Determine the [x, y] coordinate at the center of the cell enclosing the given text.  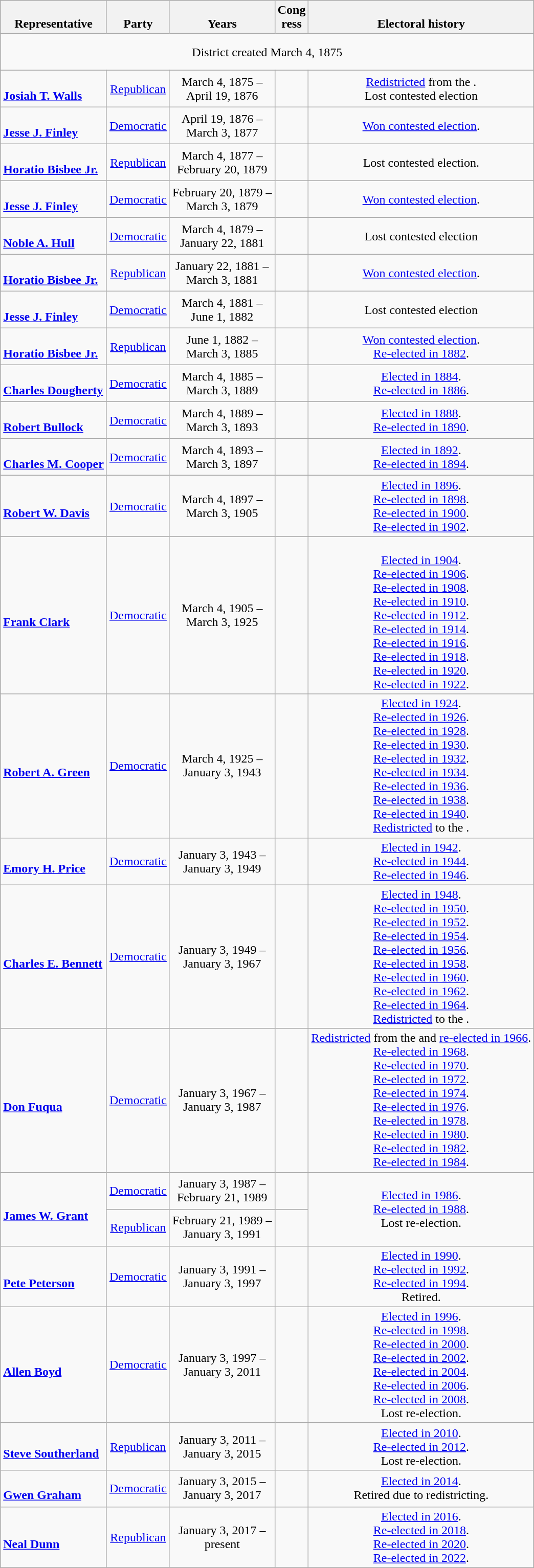
Steve Southerland [54, 1446]
January 3, 1991 –January 3, 1997 [222, 1276]
March 4, 1925 –January 3, 1943 [222, 766]
Allen Boyd [54, 1364]
March 4, 1885 –March 3, 1889 [222, 384]
March 4, 1893 –March 3, 1897 [222, 457]
February 21, 1989 –January 3, 1991 [222, 1227]
Elected in 1942.Re-elected in 1944.Re-elected in 1946. [421, 861]
Elected in 1892.Re-elected in 1894. [421, 457]
March 4, 1905 –March 3, 1925 [222, 615]
Noble A. Hull [54, 236]
James W. Grant [54, 1209]
Redistricted from the .Lost contested election [421, 89]
January 3, 2017 –present [222, 1537]
Charles Dougherty [54, 384]
District created March 4, 1875 [267, 52]
Emory H. Price [54, 861]
Years [222, 17]
Elected in 1884.Re-elected in 1886. [421, 384]
Elected in 2016.Re-elected in 2018.Re-elected in 2020.Re-elected in 2022. [421, 1537]
Robert A. Green [54, 766]
March 4, 1877 –February 20, 1879 [222, 163]
January 3, 1967 –January 3, 1987 [222, 1101]
Congress [292, 17]
Robert W. Davis [54, 506]
March 4, 1881 –June 1, 1882 [222, 310]
Elected in 1888.Re-elected in 1890. [421, 420]
Elected in 1990.Re-elected in 1992.Re-elected in 1994.Retired. [421, 1276]
Pete Peterson [54, 1276]
Gwen Graham [54, 1488]
January 3, 1949 –January 3, 1967 [222, 956]
March 4, 1897 –March 3, 1905 [222, 506]
February 20, 1879 –March 3, 1879 [222, 199]
Elected in 1996.Re-elected in 1998.Re-elected in 2000.Re-elected in 2002.Re-elected in 2004.Re-elected in 2006.Re-elected in 2008.Lost re-election. [421, 1364]
Representative [54, 17]
Party [138, 17]
January 3, 1943 –January 3, 1949 [222, 861]
January 22, 1881 –March 3, 1881 [222, 273]
Josiah T. Walls [54, 89]
April 19, 1876 –March 3, 1877 [222, 126]
March 4, 1879 –January 22, 1881 [222, 236]
Elected in 2010.Re-elected in 2012.Lost re-election. [421, 1446]
January 3, 1997 –January 3, 2011 [222, 1364]
Elected in 1896.Re-elected in 1898.Re-elected in 1900.Re-elected in 1902. [421, 506]
January 3, 2011 –January 3, 2015 [222, 1446]
Neal Dunn [54, 1537]
January 3, 2015 –January 3, 2017 [222, 1488]
Charles M. Cooper [54, 457]
Elected in 2014.Retired due to redistricting. [421, 1488]
January 3, 1987 –February 21, 1989 [222, 1191]
Don Fuqua [54, 1101]
Won contested election.Re-elected in 1882. [421, 347]
Elected in 1986.Re-elected in 1988.Lost re-election. [421, 1209]
March 4, 1889 –March 3, 1893 [222, 420]
Electoral history [421, 17]
Frank Clark [54, 615]
March 4, 1875 –April 19, 1876 [222, 89]
June 1, 1882 –March 3, 1885 [222, 347]
Charles E. Bennett [54, 956]
Robert Bullock [54, 420]
Lost contested election. [421, 163]
